Scan for the cell matching the given text and deliver its (X, Y) coordinate at center. 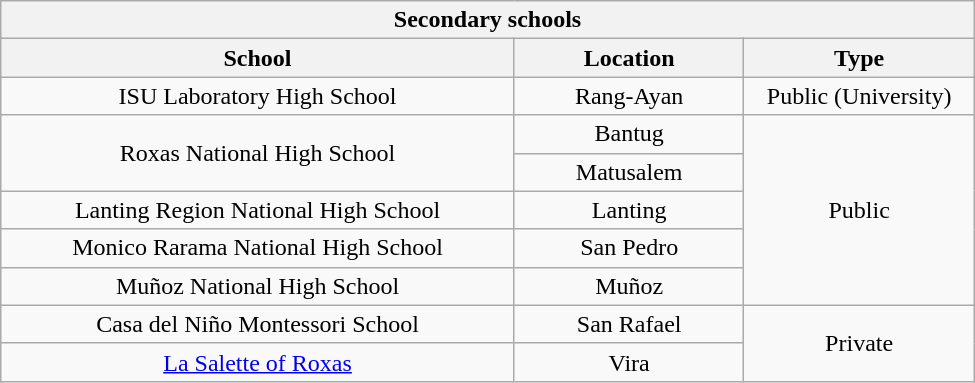
ISU Laboratory High School (258, 96)
La Salette of Roxas (258, 362)
San Pedro (629, 248)
School (258, 58)
Location (629, 58)
Muñoz (629, 286)
Muñoz National High School (258, 286)
Private (859, 343)
Lanting (629, 210)
Vira (629, 362)
Roxas National High School (258, 153)
Type (859, 58)
Rang-Ayan (629, 96)
Lanting Region National High School (258, 210)
Public (University) (859, 96)
Casa del Niño Montessori School (258, 324)
San Rafael (629, 324)
Secondary schools (488, 20)
Public (859, 210)
Bantug (629, 134)
Matusalem (629, 172)
Monico Rarama National High School (258, 248)
